Search for the cell housing the specified text and yield its (X, Y) center coordinate. 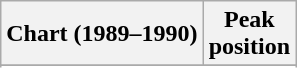
Peakposition (249, 34)
Chart (1989–1990) (102, 34)
